Identify which cell holds the provided text, then report its [x, y] central coordinate. 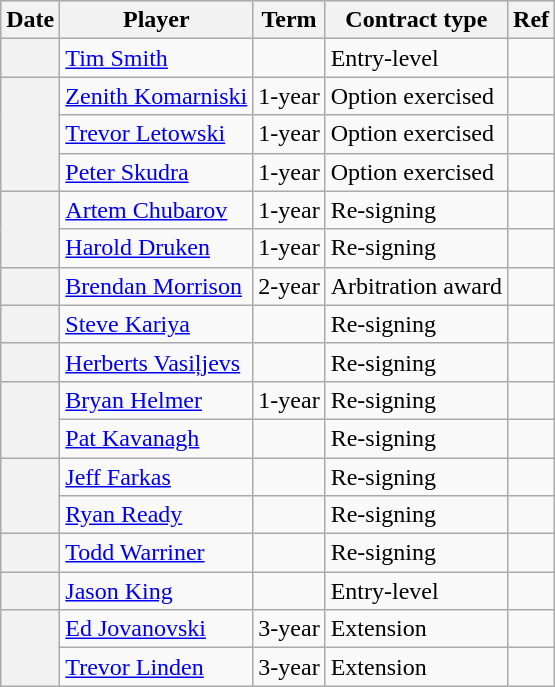
Player [156, 20]
Trevor Linden [156, 667]
Jeff Farkas [156, 477]
Brendan Morrison [156, 286]
Arbitration award [416, 286]
Pat Kavanagh [156, 438]
Harold Druken [156, 248]
Trevor Letowski [156, 134]
Peter Skudra [156, 172]
Bryan Helmer [156, 400]
Ref [532, 20]
2-year [289, 286]
Steve Kariya [156, 324]
Ryan Ready [156, 515]
Todd Warriner [156, 553]
Tim Smith [156, 58]
Herberts Vasiļjevs [156, 362]
Term [289, 20]
Contract type [416, 20]
Artem Chubarov [156, 210]
Jason King [156, 591]
Zenith Komarniski [156, 96]
Date [30, 20]
Ed Jovanovski [156, 629]
